Pinpoint the cell where the given text exists, returning its [x, y] midpoint coordinate. 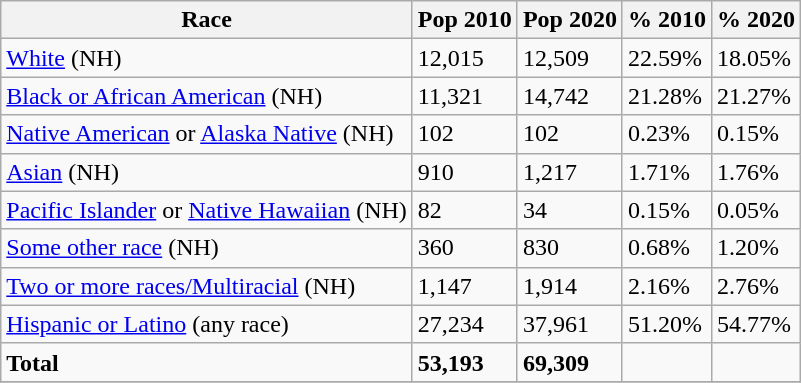
Some other race (NH) [207, 248]
2.76% [756, 286]
1,147 [464, 286]
0.05% [756, 210]
12,015 [464, 58]
18.05% [756, 58]
Pop 2020 [570, 20]
1.76% [756, 172]
Pacific Islander or Native Hawaiian (NH) [207, 210]
21.27% [756, 96]
Two or more races/Multiracial (NH) [207, 286]
% 2010 [666, 20]
34 [570, 210]
Native American or Alaska Native (NH) [207, 134]
Asian (NH) [207, 172]
Black or African American (NH) [207, 96]
White (NH) [207, 58]
37,961 [570, 324]
2.16% [666, 286]
12,509 [570, 58]
Total [207, 362]
53,193 [464, 362]
11,321 [464, 96]
910 [464, 172]
0.23% [666, 134]
% 2020 [756, 20]
51.20% [666, 324]
1.71% [666, 172]
14,742 [570, 96]
21.28% [666, 96]
82 [464, 210]
22.59% [666, 58]
830 [570, 248]
1,217 [570, 172]
69,309 [570, 362]
360 [464, 248]
54.77% [756, 324]
Pop 2010 [464, 20]
27,234 [464, 324]
0.68% [666, 248]
Race [207, 20]
1.20% [756, 248]
1,914 [570, 286]
Hispanic or Latino (any race) [207, 324]
